For the text-containing cell, return its midpoint in (X, Y) coordinate format. 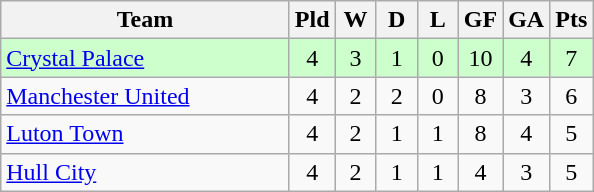
Manchester United (146, 96)
Pts (572, 20)
6 (572, 96)
Team (146, 20)
L (438, 20)
7 (572, 58)
W (356, 20)
D (396, 20)
Crystal Palace (146, 58)
Luton Town (146, 134)
GF (480, 20)
10 (480, 58)
Hull City (146, 172)
GA (526, 20)
Pld (312, 20)
